Return (X, Y) of the center of cell containing provided text 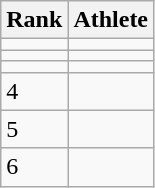
6 (34, 167)
4 (34, 91)
5 (34, 129)
Rank (34, 20)
Athlete (111, 20)
